Return the [x, y] coordinate for the center point of the cell that contains the specified text.  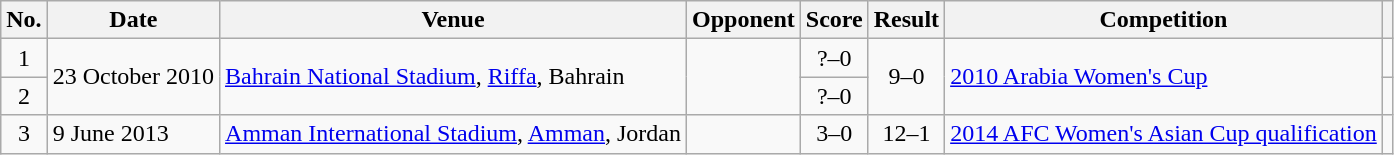
9 June 2013 [133, 134]
Date [133, 20]
Score [834, 20]
Result [906, 20]
3 [24, 134]
23 October 2010 [133, 77]
Bahrain National Stadium, Riffa, Bahrain [454, 77]
2 [24, 96]
9–0 [906, 77]
1 [24, 58]
No. [24, 20]
2010 Arabia Women's Cup [1164, 77]
12–1 [906, 134]
2014 AFC Women's Asian Cup qualification [1164, 134]
3–0 [834, 134]
Opponent [744, 20]
Competition [1164, 20]
Amman International Stadium, Amman, Jordan [454, 134]
Venue [454, 20]
